Locate the cell with the specified text and output its [X, Y] center coordinate. 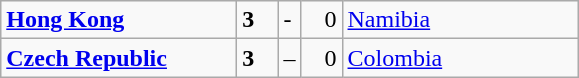
– [290, 58]
- [290, 20]
Czech Republic [119, 58]
Colombia [460, 58]
Hong Kong [119, 20]
Namibia [460, 20]
